Determine the (x, y) coordinate at the center of the cell enclosing the given text.  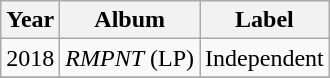
Label (265, 20)
RMPNT (LP) (130, 58)
2018 (30, 58)
Album (130, 20)
Year (30, 20)
Independent (265, 58)
